Extract the [X, Y] coordinate from the center of the cell holding the provided text.  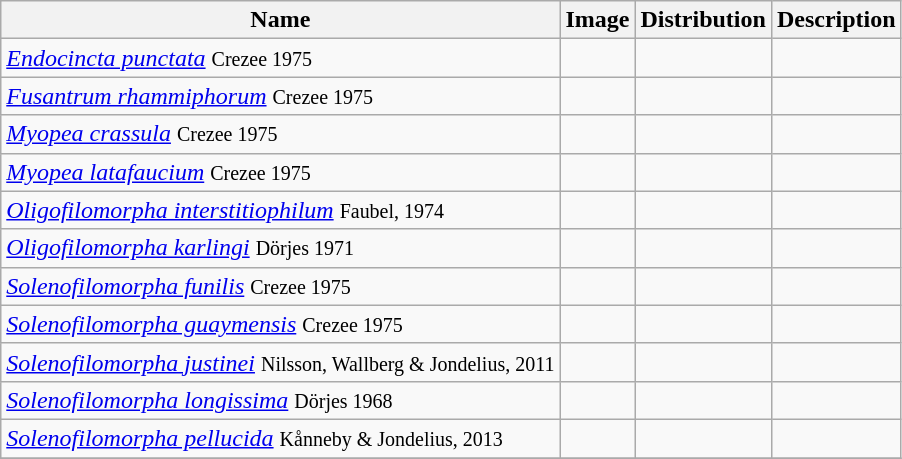
Solenofilomorpha pellucida Kånneby & Jondelius, 2013 [280, 438]
Image [598, 20]
Oligofilomorpha interstitiophilum Faubel, 1974 [280, 210]
Solenofilomorpha funilis Crezee 1975 [280, 286]
Name [280, 20]
Solenofilomorpha justinei Nilsson, Wallberg & Jondelius, 2011 [280, 362]
Myopea crassula Crezee 1975 [280, 134]
Distribution [703, 20]
Myopea latafaucium Crezee 1975 [280, 172]
Endocincta punctata Crezee 1975 [280, 58]
Description [836, 20]
Solenofilomorpha longissima Dörjes 1968 [280, 400]
Solenofilomorpha guaymensis Crezee 1975 [280, 324]
Fusantrum rhammiphorum Crezee 1975 [280, 96]
Oligofilomorpha karlingi Dörjes 1971 [280, 248]
